Return [X, Y] of the center of cell containing provided text 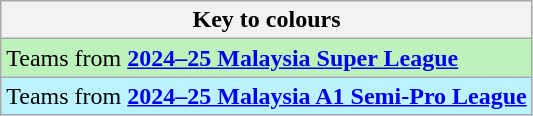
Key to colours [267, 20]
Teams from 2024–25 Malaysia Super League [267, 58]
Teams from 2024–25 Malaysia A1 Semi-Pro League [267, 96]
